Find where the given text appears and provide that cell's center as [x, y] coordinate. 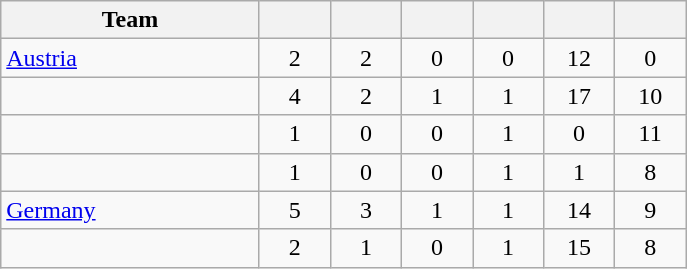
5 [294, 210]
Germany [130, 210]
12 [580, 58]
4 [294, 96]
Austria [130, 58]
3 [366, 210]
10 [650, 96]
9 [650, 210]
15 [580, 248]
14 [580, 210]
Team [130, 20]
17 [580, 96]
11 [650, 134]
